Detect which cell encompasses the target text, then output its (x, y) center coordinate. 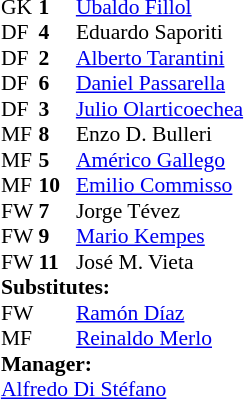
Manager: (122, 364)
José M. Vieta (160, 262)
Enzo D. Bulleri (160, 135)
5 (57, 160)
Américo Gallego (160, 160)
Mario Kempes (160, 237)
Alberto Tarantini (160, 58)
Julio Olarticoechea (160, 109)
11 (57, 262)
2 (57, 58)
4 (57, 33)
9 (57, 237)
8 (57, 135)
6 (57, 83)
Ramón Díaz (160, 313)
Daniel Passarella (160, 83)
7 (57, 211)
Reinaldo Merlo (160, 339)
Eduardo Saporiti (160, 33)
Jorge Tévez (160, 211)
10 (57, 185)
Substitutes: (122, 287)
Emilio Commisso (160, 185)
3 (57, 109)
